Detect which cell encompasses the target text, then output its [X, Y] center coordinate. 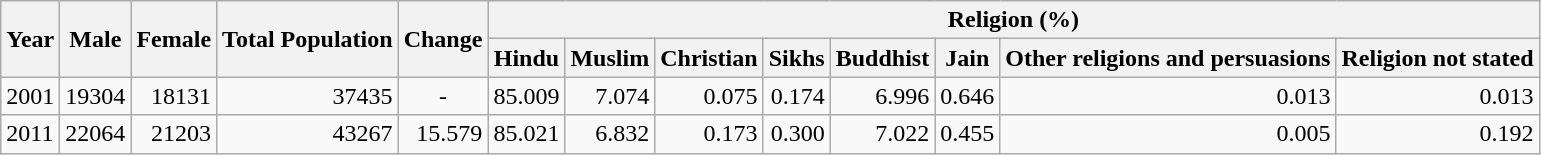
2001 [30, 96]
Male [96, 39]
Hindu [526, 58]
18131 [174, 96]
- [443, 96]
Muslim [610, 58]
Religion (%) [1014, 20]
Change [443, 39]
Buddhist [882, 58]
21203 [174, 134]
Total Population [308, 39]
0.174 [796, 96]
Christian [709, 58]
Jain [968, 58]
0.173 [709, 134]
22064 [96, 134]
0.646 [968, 96]
0.192 [1438, 134]
Sikhs [796, 58]
37435 [308, 96]
0.005 [1168, 134]
2011 [30, 134]
19304 [96, 96]
Other religions and persuasions [1168, 58]
Year [30, 39]
15.579 [443, 134]
43267 [308, 134]
7.074 [610, 96]
7.022 [882, 134]
Religion not stated [1438, 58]
85.009 [526, 96]
6.832 [610, 134]
0.455 [968, 134]
0.300 [796, 134]
6.996 [882, 96]
0.075 [709, 96]
85.021 [526, 134]
Female [174, 39]
